Determine the (x, y) coordinate at the center of the cell enclosing the given text.  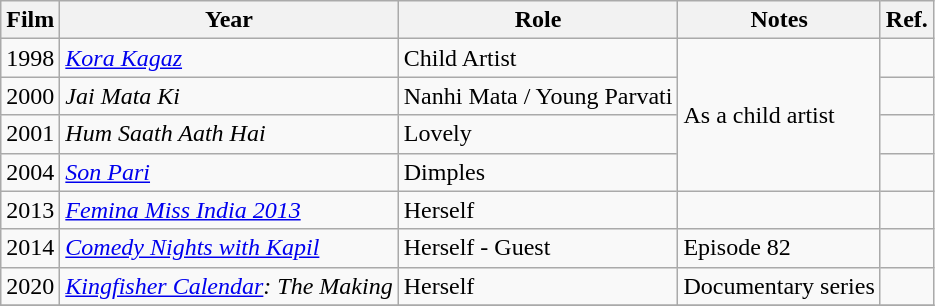
Year (229, 20)
Notes (779, 20)
2001 (30, 134)
Episode 82 (779, 248)
Kingfisher Calendar: The Making (229, 286)
2000 (30, 96)
Documentary series (779, 286)
Ref. (906, 20)
Kora Kagaz (229, 58)
2020 (30, 286)
Film (30, 20)
Comedy Nights with Kapil (229, 248)
Femina Miss India 2013 (229, 210)
As a child artist (779, 115)
Child Artist (538, 58)
1998 (30, 58)
Nanhi Mata / Young Parvati (538, 96)
Lovely (538, 134)
Role (538, 20)
2004 (30, 172)
Dimples (538, 172)
Son Pari (229, 172)
Herself - Guest (538, 248)
2014 (30, 248)
Jai Mata Ki (229, 96)
2013 (30, 210)
Hum Saath Aath Hai (229, 134)
